From the cell containing the given text, extract its center point as [X, Y] coordinate. 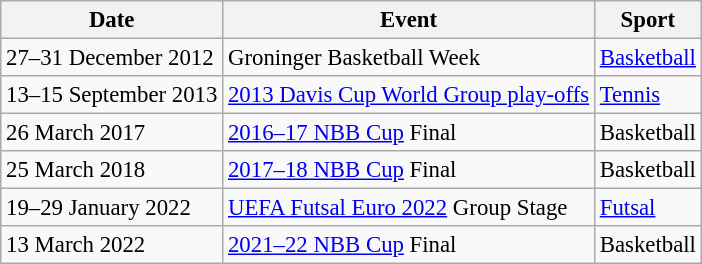
Futsal [648, 208]
13 March 2022 [112, 245]
Date [112, 20]
2017–18 NBB Cup Final [409, 170]
Sport [648, 20]
2016–17 NBB Cup Final [409, 133]
UEFA Futsal Euro 2022 Group Stage [409, 208]
25 March 2018 [112, 170]
2013 Davis Cup World Group play-offs [409, 95]
Event [409, 20]
2021–22 NBB Cup Final [409, 245]
Groninger Basketball Week [409, 58]
26 March 2017 [112, 133]
13–15 September 2013 [112, 95]
Tennis [648, 95]
27–31 December 2012 [112, 58]
19–29 January 2022 [112, 208]
